From the cell containing the given text, extract its center point as (x, y) coordinate. 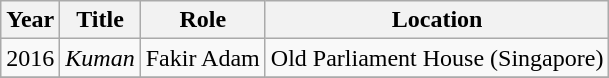
Fakir Adam (202, 58)
Title (100, 20)
Kuman (100, 58)
2016 (30, 58)
Location (437, 20)
Role (202, 20)
Old Parliament House (Singapore) (437, 58)
Year (30, 20)
